Scan for the cell matching the given text and deliver its (x, y) coordinate at center. 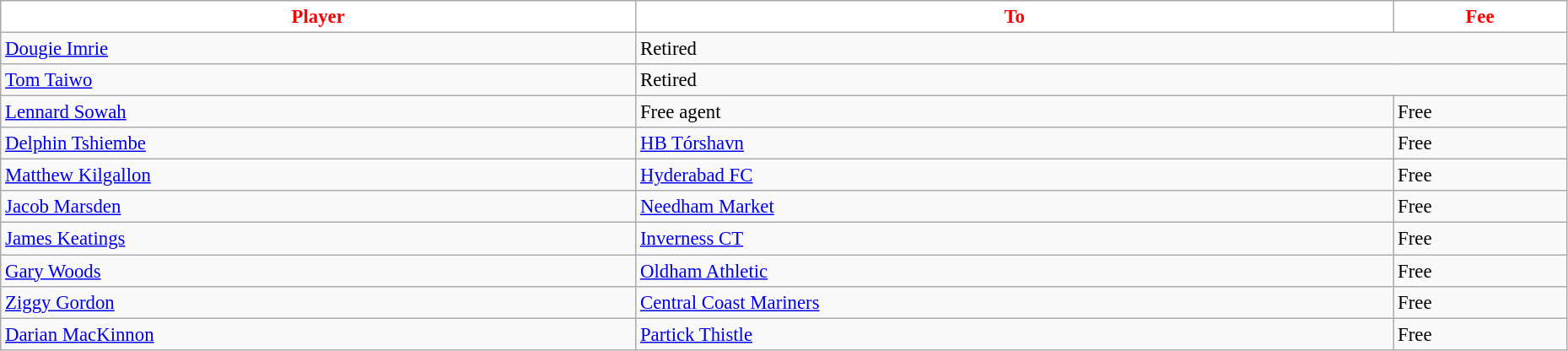
Inverness CT (1015, 239)
Hyderabad FC (1015, 175)
Needham Market (1015, 207)
Partick Thistle (1015, 334)
Jacob Marsden (319, 207)
Central Coast Mariners (1015, 302)
HB Tórshavn (1015, 143)
Fee (1480, 17)
To (1015, 17)
Matthew Kilgallon (319, 175)
Oldham Athletic (1015, 271)
Dougie Imrie (319, 49)
Gary Woods (319, 271)
Delphin Tshiembe (319, 143)
Ziggy Gordon (319, 302)
Free agent (1015, 112)
Lennard Sowah (319, 112)
Darian MacKinnon (319, 334)
Tom Taiwo (319, 80)
Player (319, 17)
James Keatings (319, 239)
